For the text-containing cell, return its midpoint in [X, Y] coordinate format. 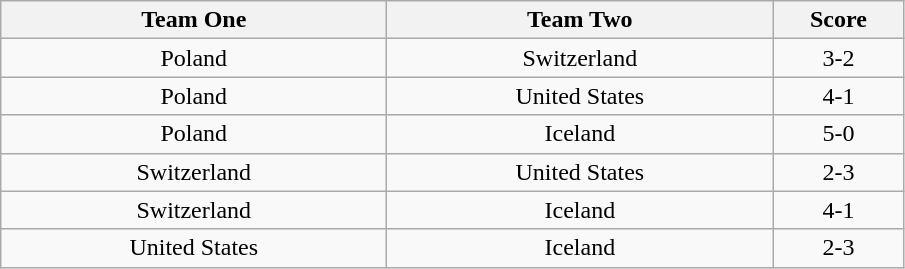
5-0 [838, 134]
Score [838, 20]
Team One [194, 20]
3-2 [838, 58]
Team Two [580, 20]
